Detect which cell encompasses the target text, then output its [x, y] center coordinate. 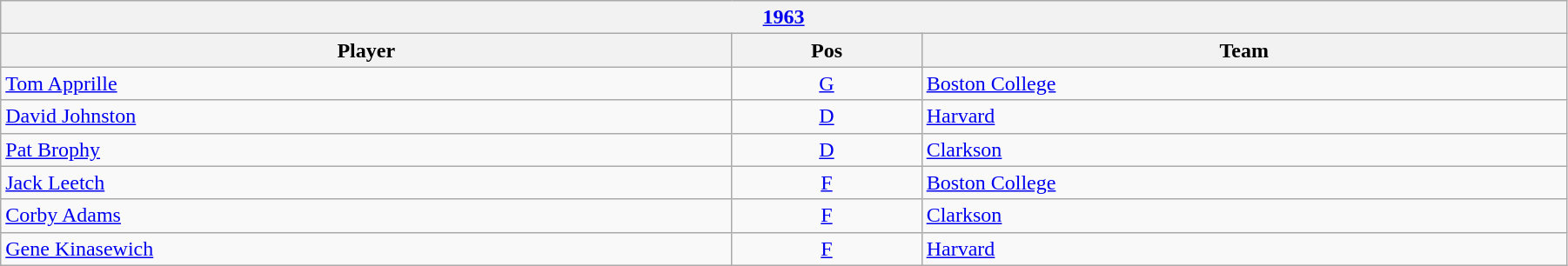
Player [366, 50]
G [827, 83]
Team [1244, 50]
1963 [784, 17]
Jack Leetch [366, 183]
Pos [827, 50]
Gene Kinasewich [366, 249]
Pat Brophy [366, 150]
Tom Apprille [366, 83]
Corby Adams [366, 216]
David Johnston [366, 116]
